Extract the [X, Y] coordinate from the center of the cell holding the provided text.  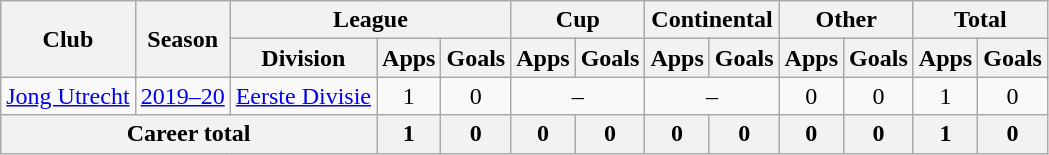
Division [303, 58]
Jong Utrecht [68, 96]
Club [68, 39]
Cup [578, 20]
Continental [712, 20]
Career total [189, 134]
Season [182, 39]
Total [980, 20]
League [370, 20]
Other [846, 20]
Eerste Divisie [303, 96]
2019–20 [182, 96]
